Locate the cell with the specified text and output its [x, y] center coordinate. 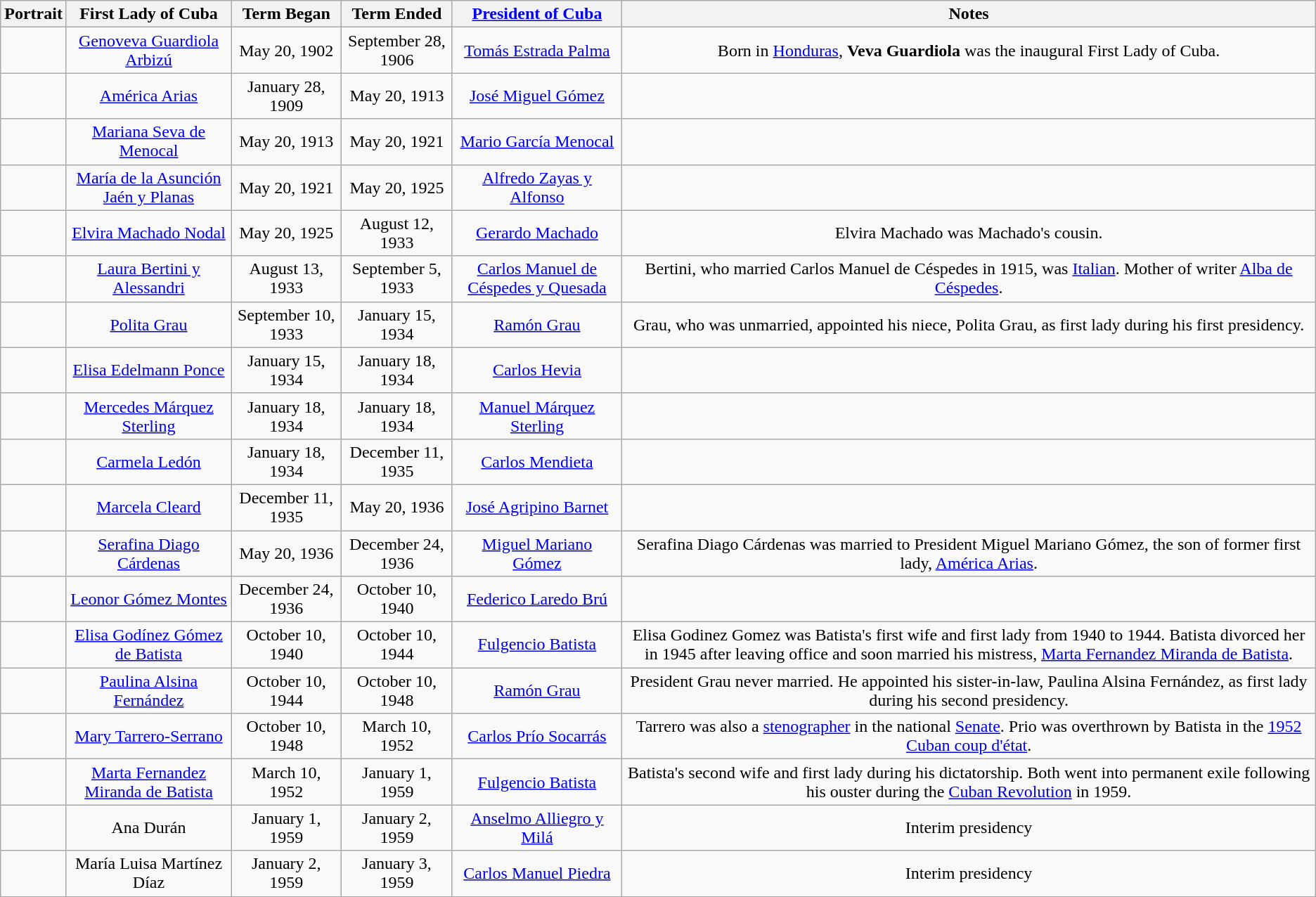
Carlos Mendieta [537, 461]
Carlos Prío Socarrás [537, 737]
January 28, 1909 [287, 96]
Elvira Machado Nodal [148, 233]
Bertini, who married Carlos Manuel de Céspedes in 1915, was Italian. Mother of writer Alba de Céspedes. [969, 278]
Mary Tarrero-Serrano [148, 737]
Alfredo Zayas y Alfonso [537, 187]
September 28, 1906 [396, 51]
Genoveva Guardiola Arbizú [148, 51]
May 20, 1902 [287, 51]
Carlos Manuel de Céspedes y Quesada [537, 278]
Marta Fernandez Miranda de Batista [148, 782]
Carmela Ledón [148, 461]
María de la Asunción Jaén y Planas [148, 187]
August 12, 1933 [396, 233]
First Lady of Cuba [148, 14]
Carlos Hevia [537, 370]
Gerardo Machado [537, 233]
Mercedes Márquez Sterling [148, 416]
Elisa Godínez Gómez de Batista [148, 645]
Leonor Gómez Montes [148, 599]
Term Began [287, 14]
Serafina Diago Cárdenas was married to President Miguel Mariano Gómez, the son of former first lady, América Arias. [969, 553]
Portrait [34, 14]
Tarrero was also a stenographer in the national Senate. Prio was overthrown by Batista in the 1952 Cuban coup d'état. [969, 737]
Tomás Estrada Palma [537, 51]
Notes [969, 14]
Elvira Machado was Machado's cousin. [969, 233]
José Agripino Barnet [537, 508]
Mario García Menocal [537, 142]
President Grau never married. He appointed his sister-in-law, Paulina Alsina Fernández, as first lady during his second presidency. [969, 690]
Born in Honduras, Veva Guardiola was the inaugural First Lady of Cuba. [969, 51]
Serafina Diago Cárdenas [148, 553]
Ana Durán [148, 828]
Mariana Seva de Menocal [148, 142]
Polita Grau [148, 325]
Federico Laredo Brú [537, 599]
September 10, 1933 [287, 325]
América Arias [148, 96]
President of Cuba [537, 14]
Elisa Edelmann Ponce [148, 370]
José Miguel Gómez [537, 96]
Term Ended [396, 14]
August 13, 1933 [287, 278]
Anselmo Alliegro y Milá [537, 828]
Miguel Mariano Gómez [537, 553]
January 3, 1959 [396, 873]
September 5, 1933 [396, 278]
Marcela Cleard [148, 508]
Laura Bertini y Alessandri [148, 278]
Grau, who was unmarried, appointed his niece, Polita Grau, as first lady during his first presidency. [969, 325]
Paulina Alsina Fernández [148, 690]
Carlos Manuel Piedra [537, 873]
María Luisa Martínez Díaz [148, 873]
Manuel Márquez Sterling [537, 416]
